Pinpoint the cell where the given text exists, returning its (x, y) midpoint coordinate. 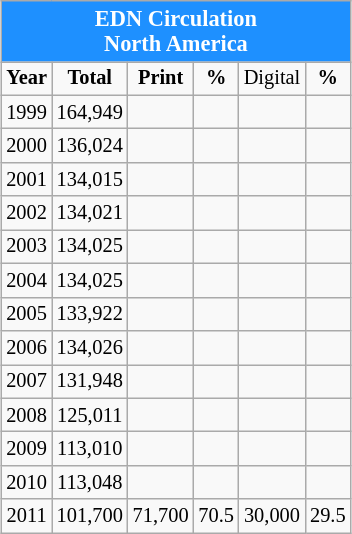
134,026 (90, 348)
2008 (26, 415)
29.5 (328, 516)
134,021 (90, 213)
2007 (26, 381)
113,048 (90, 482)
2011 (26, 516)
Digital (272, 79)
2009 (26, 449)
113,010 (90, 449)
30,000 (272, 516)
2010 (26, 482)
2006 (26, 348)
2002 (26, 213)
136,024 (90, 146)
Total (90, 79)
164,949 (90, 112)
Year (26, 79)
2000 (26, 146)
134,015 (90, 180)
2001 (26, 180)
125,011 (90, 415)
Print (161, 79)
133,922 (90, 314)
131,948 (90, 381)
1999 (26, 112)
2004 (26, 281)
70.5 (216, 516)
2003 (26, 247)
101,700 (90, 516)
EDN CirculationNorth America (176, 30)
71,700 (161, 516)
2005 (26, 314)
